Scan for the cell matching the given text and deliver its [x, y] coordinate at center. 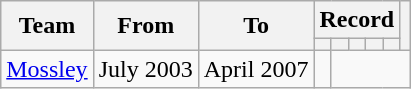
Mossley [47, 69]
To [256, 26]
Team [47, 26]
April 2007 [256, 69]
Record [357, 20]
July 2003 [146, 69]
From [146, 26]
